Return the [x, y] coordinate for the center point of the cell that contains the specified text.  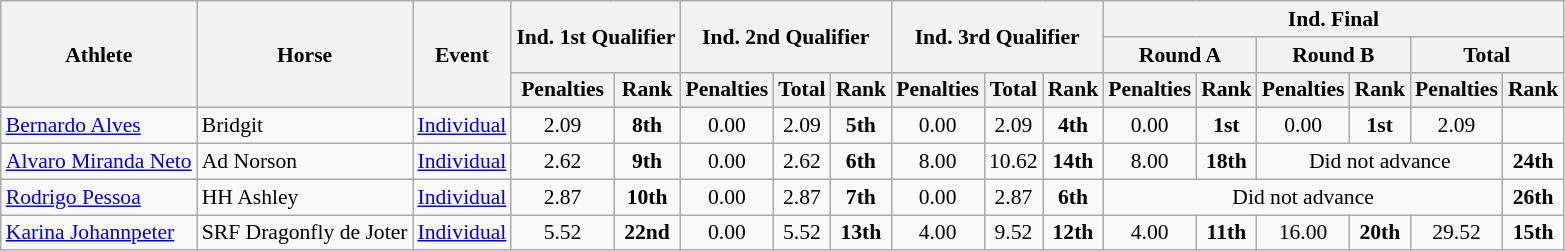
HH Ashley [305, 197]
5th [862, 126]
26th [1534, 197]
Event [462, 54]
Round A [1180, 55]
Bridgit [305, 126]
9th [648, 162]
7th [862, 197]
Karina Johannpeter [99, 233]
Round B [1334, 55]
Rodrigo Pessoa [99, 197]
Horse [305, 54]
18th [1226, 162]
10th [648, 197]
13th [862, 233]
Bernardo Alves [99, 126]
20th [1380, 233]
15th [1534, 233]
11th [1226, 233]
29.52 [1456, 233]
Ind. 1st Qualifier [596, 36]
4th [1074, 126]
Ind. 2nd Qualifier [786, 36]
Ind. Final [1333, 19]
Ad Norson [305, 162]
22nd [648, 233]
8th [648, 126]
24th [1534, 162]
14th [1074, 162]
12th [1074, 233]
Athlete [99, 54]
9.52 [1014, 233]
16.00 [1304, 233]
Ind. 3rd Qualifier [997, 36]
Alvaro Miranda Neto [99, 162]
10.62 [1014, 162]
SRF Dragonfly de Joter [305, 233]
